Capture the cell that displays the provided text and extract its (X, Y) central coordinate. 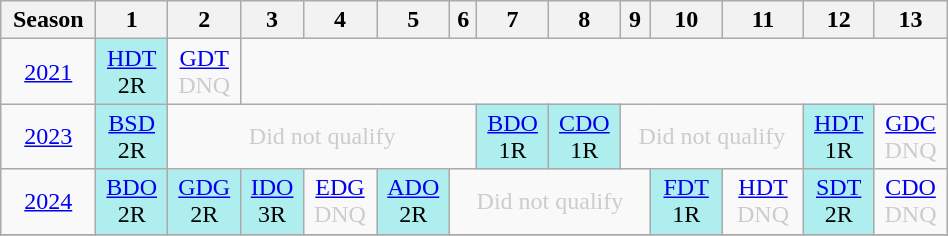
13 (910, 20)
Season (48, 20)
HDTDNQ (762, 202)
SDT2R (839, 202)
HDT1R (839, 136)
CDODNQ (910, 202)
11 (762, 20)
EDGDNQ (340, 202)
2024 (48, 202)
3 (272, 20)
10 (686, 20)
HDT2R (132, 72)
2021 (48, 72)
BDO1R (513, 136)
ADO2R (414, 202)
BDO2R (132, 202)
GDTDNQ (204, 72)
5 (414, 20)
GDG2R (204, 202)
9 (635, 20)
FDT1R (686, 202)
2 (204, 20)
IDO3R (272, 202)
GDCDNQ (910, 136)
7 (513, 20)
CDO1R (584, 136)
4 (340, 20)
1 (132, 20)
6 (464, 20)
12 (839, 20)
2023 (48, 136)
BSD2R (132, 136)
8 (584, 20)
